Pinpoint the cell where the given text exists, returning its [x, y] midpoint coordinate. 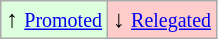
↓ Relegated [162, 20]
↑ Promoted [54, 20]
